Pinpoint the cell where the given text exists, returning its [X, Y] midpoint coordinate. 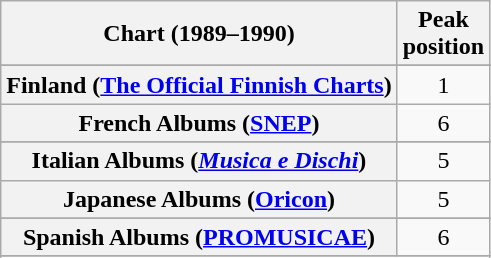
Peakposition [443, 34]
1 [443, 85]
Italian Albums (Musica e Dischi) [199, 161]
Japanese Albums (Oricon) [199, 199]
Spanish Albums (PROMUSICAE) [199, 237]
Chart (1989–1990) [199, 34]
French Albums (SNEP) [199, 123]
Finland (The Official Finnish Charts) [199, 85]
